Scan for the cell matching the given text and deliver its (X, Y) coordinate at center. 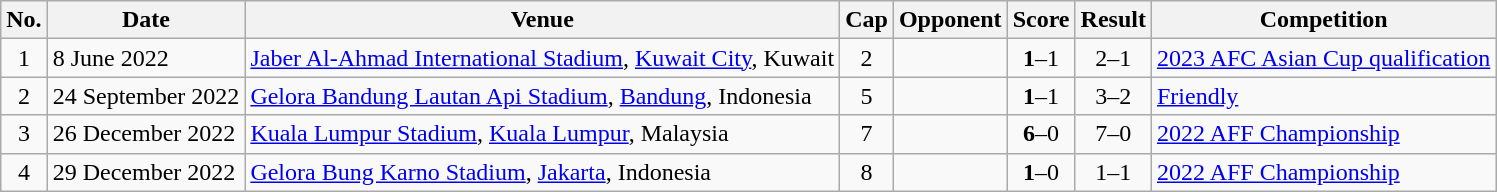
Gelora Bandung Lautan Api Stadium, Bandung, Indonesia (542, 96)
Opponent (950, 20)
26 December 2022 (146, 134)
Date (146, 20)
Friendly (1323, 96)
Gelora Bung Karno Stadium, Jakarta, Indonesia (542, 172)
1 (24, 58)
Kuala Lumpur Stadium, Kuala Lumpur, Malaysia (542, 134)
Score (1041, 20)
8 June 2022 (146, 58)
4 (24, 172)
Result (1113, 20)
1–0 (1041, 172)
2–1 (1113, 58)
Competition (1323, 20)
6–0 (1041, 134)
Jaber Al-Ahmad International Stadium, Kuwait City, Kuwait (542, 58)
5 (867, 96)
7–0 (1113, 134)
3–2 (1113, 96)
3 (24, 134)
7 (867, 134)
2023 AFC Asian Cup qualification (1323, 58)
24 September 2022 (146, 96)
Cap (867, 20)
Venue (542, 20)
8 (867, 172)
29 December 2022 (146, 172)
No. (24, 20)
